For the text-containing cell, return its midpoint in (x, y) coordinate format. 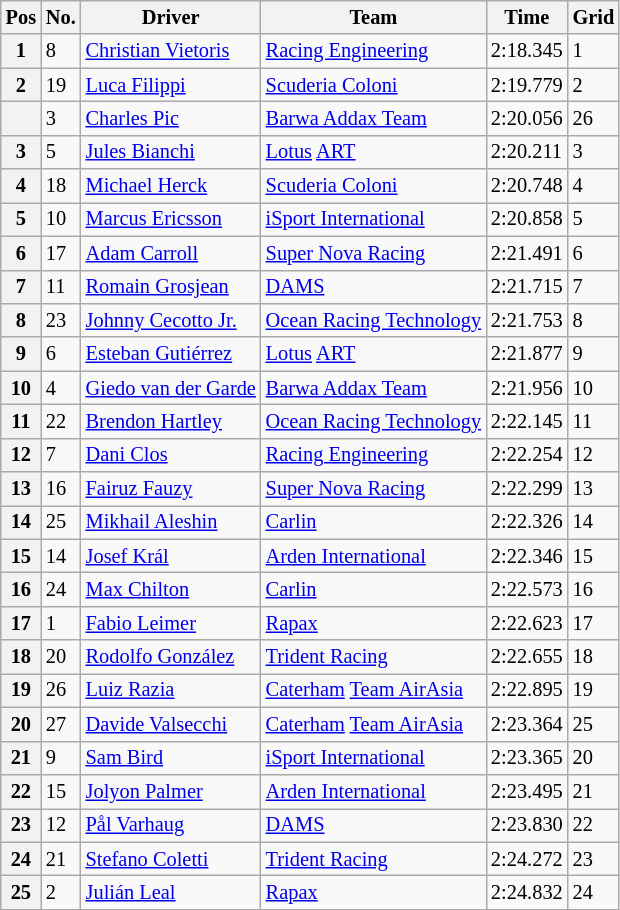
2:21.491 (527, 253)
2:22.346 (527, 556)
No. (61, 17)
Max Chilton (171, 589)
2:19.779 (527, 85)
2:22.623 (527, 623)
2:20.211 (527, 152)
Grid (594, 17)
2:22.895 (527, 690)
2:22.655 (527, 657)
Driver (171, 17)
Brendon Hartley (171, 421)
Christian Vietoris (171, 51)
Michael Herck (171, 186)
2:22.254 (527, 455)
Dani Clos (171, 455)
2:21.715 (527, 287)
Jolyon Palmer (171, 791)
2:24.272 (527, 859)
Davide Valsecchi (171, 724)
2:21.753 (527, 320)
Jules Bianchi (171, 152)
Rodolfo González (171, 657)
2:20.748 (527, 186)
Julián Leal (171, 892)
Josef Král (171, 556)
2:24.832 (527, 892)
2:22.326 (527, 522)
2:21.877 (527, 354)
27 (61, 724)
Romain Grosjean (171, 287)
2:23.365 (527, 758)
2:20.858 (527, 219)
2:23.830 (527, 825)
Fabio Leimer (171, 623)
2:20.056 (527, 118)
2:18.345 (527, 51)
Marcus Ericsson (171, 219)
2:22.145 (527, 421)
Charles Pic (171, 118)
Mikhail Aleshin (171, 522)
Luca Filippi (171, 85)
Time (527, 17)
Pål Varhaug (171, 825)
Adam Carroll (171, 253)
Stefano Coletti (171, 859)
Team (374, 17)
Johnny Cecotto Jr. (171, 320)
2:22.573 (527, 589)
Esteban Gutiérrez (171, 354)
Luiz Razia (171, 690)
Giedo van der Garde (171, 388)
Pos (21, 17)
2:22.299 (527, 489)
Fairuz Fauzy (171, 489)
2:23.364 (527, 724)
2:23.495 (527, 791)
2:21.956 (527, 388)
Sam Bird (171, 758)
